Return the (x, y) coordinate for the center point of the cell that contains the specified text.  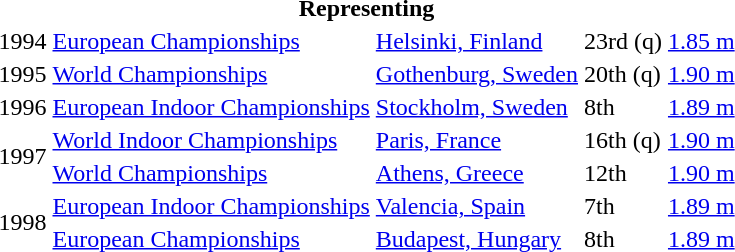
8th (622, 107)
Helsinki, Finland (476, 41)
16th (q) (622, 140)
12th (622, 173)
Stockholm, Sweden (476, 107)
Paris, France (476, 140)
20th (q) (622, 74)
World Indoor Championships (211, 140)
Valencia, Spain (476, 206)
Gothenburg, Sweden (476, 74)
Athens, Greece (476, 173)
23rd (q) (622, 41)
European Championships (211, 41)
7th (622, 206)
